Search for the cell housing the specified text and yield its [x, y] center coordinate. 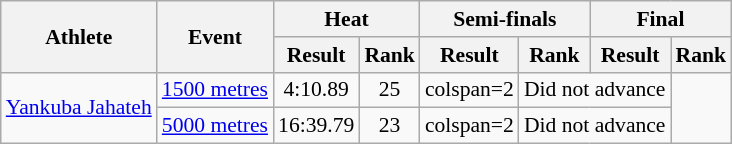
5000 metres [215, 126]
Event [215, 36]
Heat [346, 19]
Semi-finals [505, 19]
1500 metres [215, 90]
23 [390, 126]
4:10.89 [316, 90]
16:39.79 [316, 126]
Yankuba Jahateh [79, 108]
25 [390, 90]
Final [660, 19]
Athlete [79, 36]
